Search for the cell housing the specified text and yield its (x, y) center coordinate. 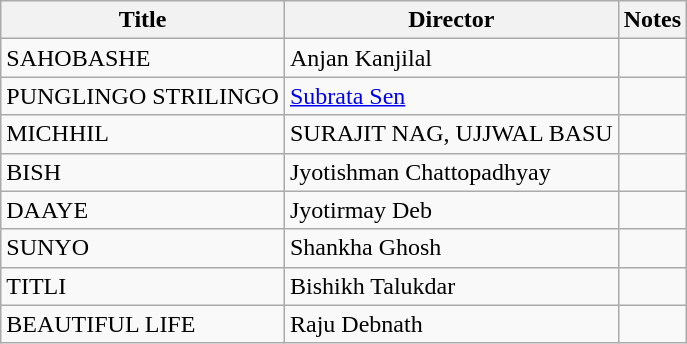
Subrata Sen (451, 96)
Raju Debnath (451, 324)
Jyotishman Chattopadhyay (451, 172)
MICHHIL (143, 134)
Shankha Ghosh (451, 248)
Jyotirmay Deb (451, 210)
Bishikh Talukdar (451, 286)
TITLI (143, 286)
SURAJIT NAG, UJJWAL BASU (451, 134)
SUNYO (143, 248)
SAHOBASHE (143, 58)
Title (143, 20)
BEAUTIFUL LIFE (143, 324)
Anjan Kanjilal (451, 58)
PUNGLINGO STRILINGO (143, 96)
Notes (652, 20)
Director (451, 20)
DAAYE (143, 210)
BISH (143, 172)
